From the cell containing the given text, extract its center point as (X, Y) coordinate. 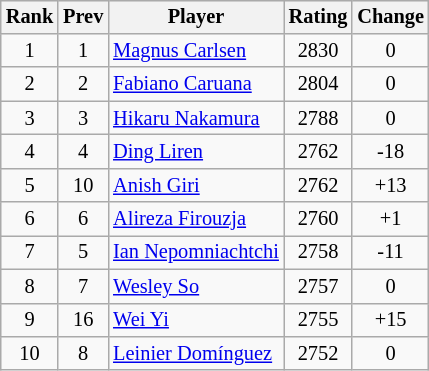
+15 (390, 320)
16 (83, 320)
2760 (318, 219)
2830 (318, 51)
2752 (318, 354)
Fabiano Caruana (196, 84)
Rating (318, 17)
2755 (318, 320)
Prev (83, 17)
Ian Nepomniachtchi (196, 253)
2758 (318, 253)
2804 (318, 84)
-11 (390, 253)
2788 (318, 118)
-18 (390, 152)
Wesley So (196, 286)
Hikaru Nakamura (196, 118)
Ding Liren (196, 152)
2757 (318, 286)
Rank (30, 17)
Leinier Domínguez (196, 354)
Magnus Carlsen (196, 51)
+1 (390, 219)
Alireza Firouzja (196, 219)
+13 (390, 185)
Change (390, 17)
Player (196, 17)
Anish Giri (196, 185)
Wei Yi (196, 320)
9 (30, 320)
